Detect which cell encompasses the target text, then output its (X, Y) center coordinate. 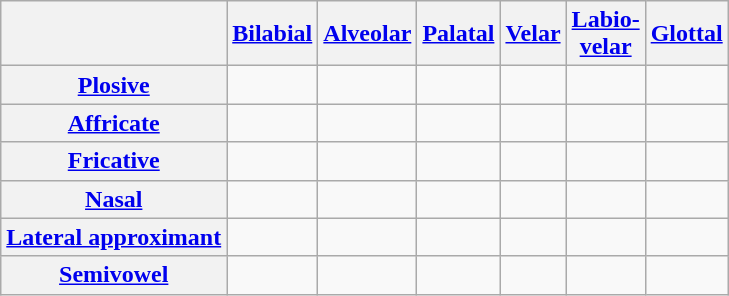
Labio-velar (606, 34)
Affricate (114, 123)
Lateral approximant (114, 237)
Alveolar (368, 34)
Plosive (114, 85)
Fricative (114, 161)
Nasal (114, 199)
Palatal (458, 34)
Bilabial (272, 34)
Velar (533, 34)
Semivowel (114, 275)
Glottal (686, 34)
